Pinpoint the cell where the given text exists, returning its (X, Y) midpoint coordinate. 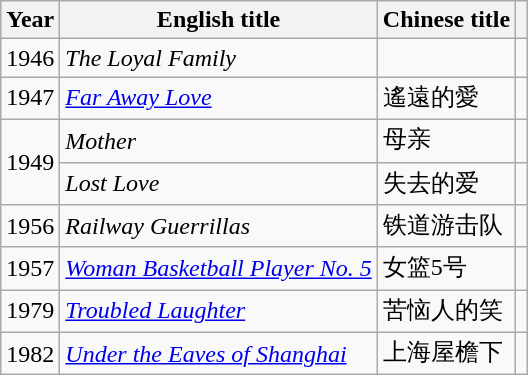
遙遠的愛 (446, 98)
失去的爱 (446, 184)
Mother (218, 140)
1956 (30, 226)
母亲 (446, 140)
Far Away Love (218, 98)
Under the Eaves of Shanghai (218, 354)
Railway Guerrillas (218, 226)
1946 (30, 58)
Woman Basketball Player No. 5 (218, 268)
Chinese title (446, 20)
Year (30, 20)
English title (218, 20)
1979 (30, 312)
上海屋檐下 (446, 354)
Troubled Laughter (218, 312)
铁道游击队 (446, 226)
苦恼人的笑 (446, 312)
1947 (30, 98)
1949 (30, 162)
1957 (30, 268)
The Loyal Family (218, 58)
1982 (30, 354)
女篮5号 (446, 268)
Lost Love (218, 184)
